For the text-containing cell, return its midpoint in [x, y] coordinate format. 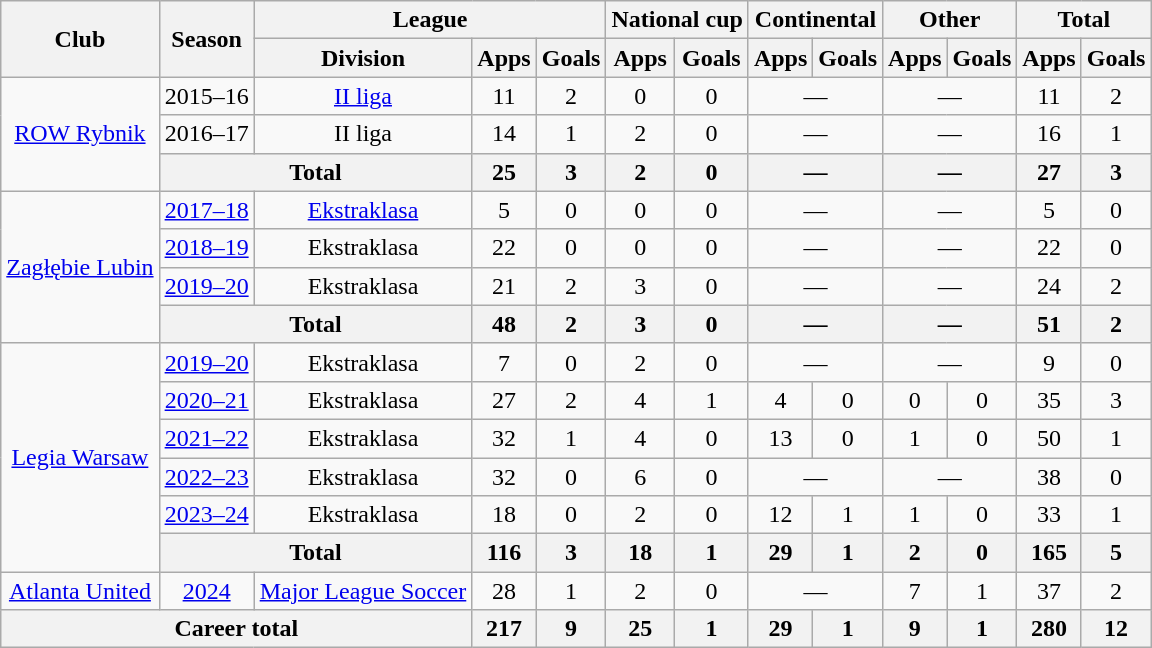
280 [1049, 629]
2018–19 [206, 248]
Season [206, 39]
37 [1049, 591]
48 [504, 324]
2015–16 [206, 96]
2021–22 [206, 438]
Club [80, 39]
24 [1049, 286]
14 [504, 134]
35 [1049, 400]
16 [1049, 134]
2022–23 [206, 477]
Division [363, 58]
6 [640, 477]
51 [1049, 324]
116 [504, 553]
Legia Warsaw [80, 457]
Career total [236, 629]
50 [1049, 438]
2016–17 [206, 134]
38 [1049, 477]
Major League Soccer [363, 591]
Other [950, 20]
2017–18 [206, 210]
Zagłębie Lubin [80, 267]
28 [504, 591]
21 [504, 286]
13 [780, 438]
217 [504, 629]
2023–24 [206, 515]
National cup [677, 20]
2024 [206, 591]
Continental [815, 20]
2020–21 [206, 400]
ROW Rybnik [80, 134]
33 [1049, 515]
Atlanta United [80, 591]
League [430, 20]
165 [1049, 553]
